Determine the (X, Y) coordinate at the center of the cell enclosing the given text.  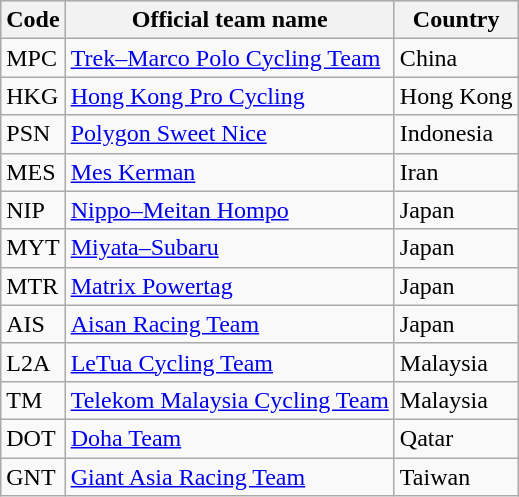
TM (33, 400)
LeTua Cycling Team (230, 362)
Trek–Marco Polo Cycling Team (230, 58)
GNT (33, 477)
Mes Kerman (230, 172)
MYT (33, 248)
Indonesia (456, 134)
Nippo–Meitan Hompo (230, 210)
Miyata–Subaru (230, 248)
MES (33, 172)
L2A (33, 362)
MPC (33, 58)
Taiwan (456, 477)
DOT (33, 438)
Hong Kong (456, 96)
Giant Asia Racing Team (230, 477)
Matrix Powertag (230, 286)
Qatar (456, 438)
PSN (33, 134)
MTR (33, 286)
Country (456, 20)
Iran (456, 172)
Hong Kong Pro Cycling (230, 96)
Official team name (230, 20)
Telekom Malaysia Cycling Team (230, 400)
NIP (33, 210)
AIS (33, 324)
Doha Team (230, 438)
China (456, 58)
Code (33, 20)
Polygon Sweet Nice (230, 134)
HKG (33, 96)
Aisan Racing Team (230, 324)
